Determine the [X, Y] coordinate at the center of the cell enclosing the given text.  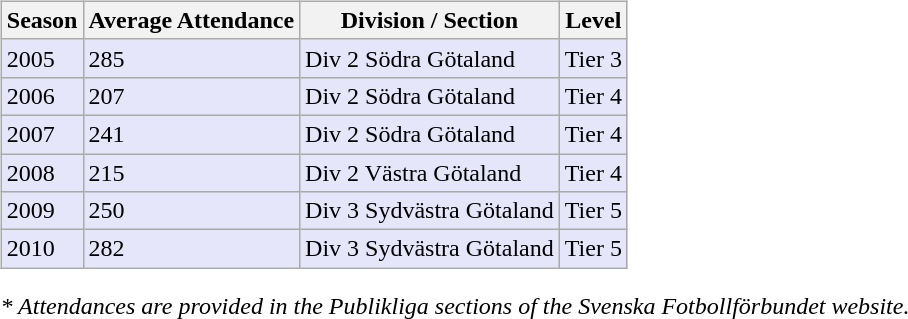
2006 [42, 96]
285 [192, 58]
207 [192, 96]
241 [192, 134]
Div 2 Västra Götaland [430, 173]
Average Attendance [192, 20]
215 [192, 173]
2007 [42, 134]
2010 [42, 249]
Division / Section [430, 20]
Level [593, 20]
2008 [42, 173]
Tier 3 [593, 58]
250 [192, 211]
282 [192, 249]
Season [42, 20]
2005 [42, 58]
2009 [42, 211]
